Return the (X, Y) coordinate for the center point of the cell that contains the specified text.  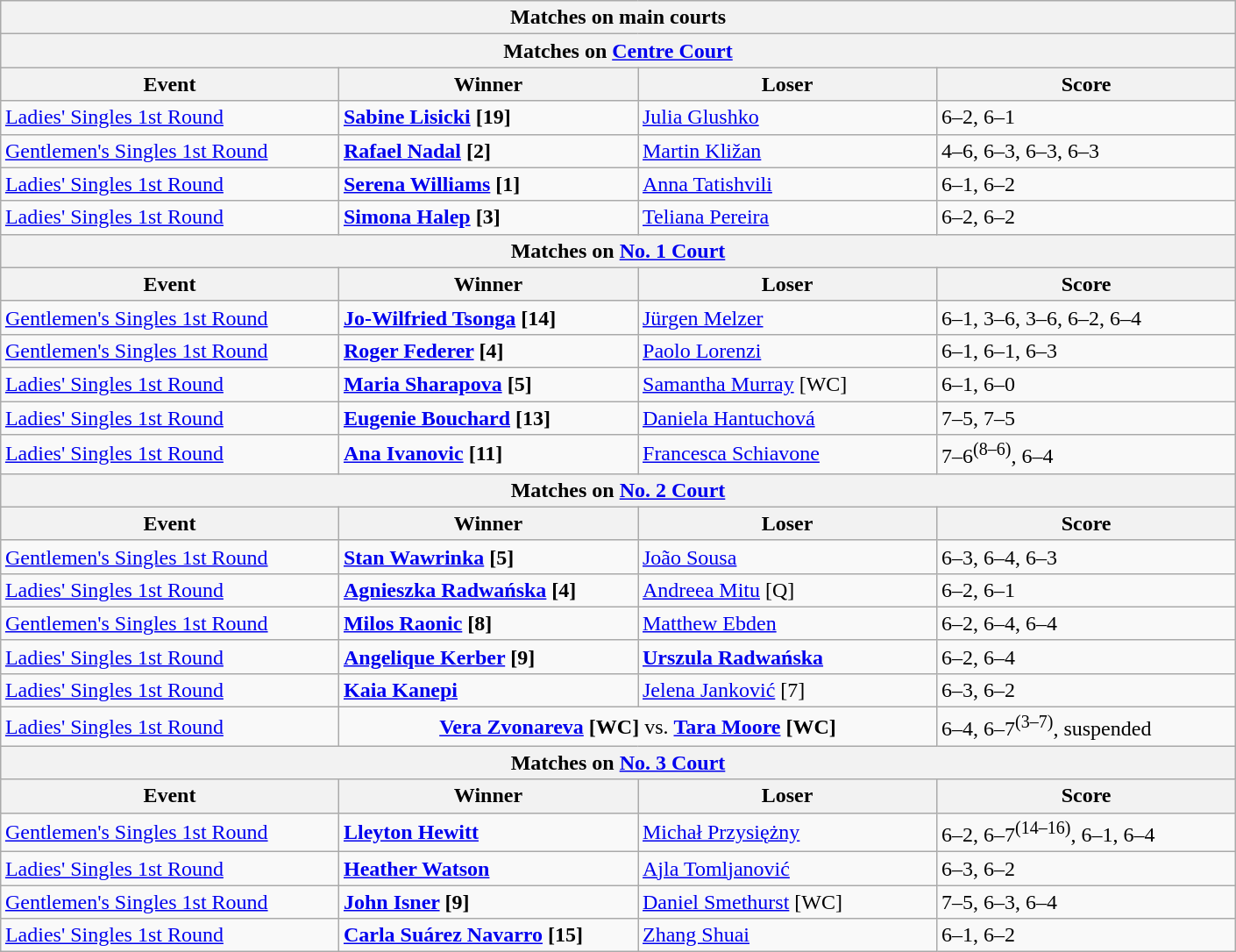
7–5, 6–3, 6–4 (1087, 902)
Heather Watson (487, 869)
6–1, 3–6, 3–6, 6–2, 6–4 (1087, 317)
Vera Zvonareva [WC] vs. Tara Moore [WC] (637, 728)
7–5, 7–5 (1087, 418)
4–6, 6–3, 6–3, 6–3 (1087, 151)
Eugenie Bouchard [13] (487, 418)
Serena Williams [1] (487, 184)
Sabine Lisicki [19] (487, 117)
Agnieszka Radwańska [4] (487, 590)
João Sousa (787, 557)
6–2, 6–4, 6–4 (1087, 623)
Stan Wawrinka [5] (487, 557)
Milos Raonic [8] (487, 623)
Roger Federer [4] (487, 351)
Jo-Wilfried Tsonga [14] (487, 317)
Francesca Schiavone (787, 454)
Anna Tatishvili (787, 184)
6–2, 6–4 (1087, 657)
Michał Przysiężny (787, 833)
6–1, 6–0 (1087, 384)
Matthew Ebden (787, 623)
Andreea Mitu [Q] (787, 590)
6–4, 6–7(3–7), suspended (1087, 728)
6–3, 6–4, 6–3 (1087, 557)
John Isner [9] (487, 902)
Angelique Kerber [9] (487, 657)
Maria Sharapova [5] (487, 384)
Rafael Nadal [2] (487, 151)
6–2, 6–7(14–16), 6–1, 6–4 (1087, 833)
Paolo Lorenzi (787, 351)
Jürgen Melzer (787, 317)
Samantha Murray [WC] (787, 384)
Matches on main courts (617, 18)
Lleyton Hewitt (487, 833)
Ana Ivanovic [11] (487, 454)
Daniela Hantuchová (787, 418)
Carla Suárez Navarro [15] (487, 935)
Matches on No. 2 Court (617, 490)
Martin Kližan (787, 151)
Kaia Kanepi (487, 690)
Ajla Tomljanović (787, 869)
Matches on No. 1 Court (617, 251)
7–6(8–6), 6–4 (1087, 454)
6–1, 6–1, 6–3 (1087, 351)
Matches on Centre Court (617, 51)
6–2, 6–2 (1087, 217)
Daniel Smethurst [WC] (787, 902)
Julia Glushko (787, 117)
Jelena Janković [7] (787, 690)
Urszula Radwańska (787, 657)
Matches on No. 3 Court (617, 763)
Teliana Pereira (787, 217)
Simona Halep [3] (487, 217)
Zhang Shuai (787, 935)
